Locate the cell with the specified text and output its (x, y) center coordinate. 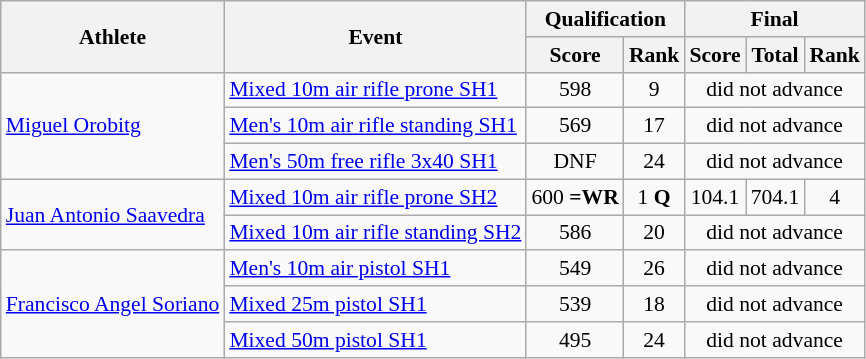
Mixed 10m air rifle prone SH2 (375, 197)
26 (654, 269)
Event (375, 36)
DNF (574, 162)
Final (774, 19)
Men's 10m air rifle standing SH1 (375, 126)
Men's 10m air pistol SH1 (375, 269)
495 (574, 340)
569 (574, 126)
539 (574, 304)
Mixed 25m pistol SH1 (375, 304)
4 (834, 197)
586 (574, 233)
549 (574, 269)
20 (654, 233)
600 =WR (574, 197)
Juan Antonio Saavedra (113, 214)
704.1 (776, 197)
Mixed 50m pistol SH1 (375, 340)
Athlete (113, 36)
1 Q (654, 197)
Qualification (605, 19)
9 (654, 90)
598 (574, 90)
104.1 (714, 197)
Mixed 10m air rifle prone SH1 (375, 90)
Men's 50m free rifle 3x40 SH1 (375, 162)
Total (776, 55)
Francisco Angel Soriano (113, 304)
Miguel Orobitg (113, 126)
17 (654, 126)
Mixed 10m air rifle standing SH2 (375, 233)
18 (654, 304)
